Provide the (x, y) coordinate of the cell's center where the given text is located.  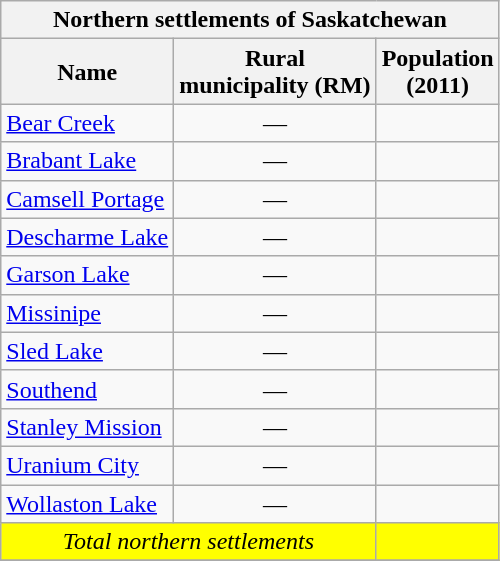
Camsell Portage (88, 199)
Brabant Lake (88, 161)
Total northern settlements (188, 542)
Garson Lake (88, 275)
Sled Lake (88, 351)
Stanley Mission (88, 427)
Population(2011) (438, 72)
Northern settlements of Saskatchewan (250, 20)
Ruralmunicipality (RM) (275, 72)
Missinipe (88, 313)
Bear Creek (88, 123)
Name (88, 72)
Wollaston Lake (88, 503)
Uranium City (88, 465)
Southend (88, 389)
Descharme Lake (88, 237)
